Extract the (X, Y) coordinate from the center of the cell holding the provided text.  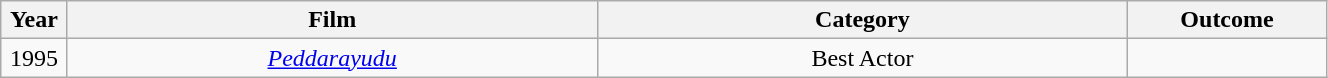
Category (862, 20)
Year (34, 20)
Outcome (1228, 20)
Best Actor (862, 58)
Film (332, 20)
Peddarayudu (332, 58)
1995 (34, 58)
